Determine the (X, Y) coordinate at the center of the cell enclosing the given text.  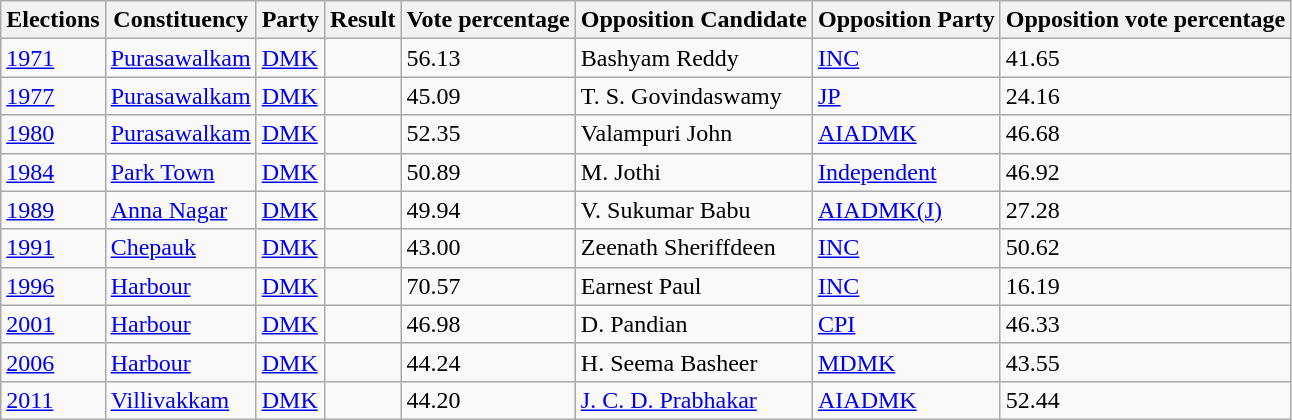
56.13 (488, 58)
1991 (53, 248)
Zeenath Sheriffdeen (694, 248)
Constituency (180, 20)
J. C. D. Prabhakar (694, 400)
H. Seema Basheer (694, 362)
AIADMK(J) (906, 210)
46.68 (1146, 134)
1977 (53, 96)
41.65 (1146, 58)
46.98 (488, 324)
Opposition Candidate (694, 20)
Villivakkam (180, 400)
Opposition vote percentage (1146, 20)
2001 (53, 324)
Party (290, 20)
CPI (906, 324)
Bashyam Reddy (694, 58)
44.20 (488, 400)
1984 (53, 172)
D. Pandian (694, 324)
27.28 (1146, 210)
52.44 (1146, 400)
46.33 (1146, 324)
Independent (906, 172)
1971 (53, 58)
44.24 (488, 362)
70.57 (488, 286)
Anna Nagar (180, 210)
43.00 (488, 248)
50.62 (1146, 248)
1996 (53, 286)
MDMK (906, 362)
T. S. Govindaswamy (694, 96)
2006 (53, 362)
52.35 (488, 134)
24.16 (1146, 96)
43.55 (1146, 362)
45.09 (488, 96)
Valampuri John (694, 134)
Chepauk (180, 248)
16.19 (1146, 286)
Result (363, 20)
Vote percentage (488, 20)
M. Jothi (694, 172)
V. Sukumar Babu (694, 210)
JP (906, 96)
Elections (53, 20)
2011 (53, 400)
1980 (53, 134)
Park Town (180, 172)
1989 (53, 210)
Earnest Paul (694, 286)
50.89 (488, 172)
Opposition Party (906, 20)
46.92 (1146, 172)
49.94 (488, 210)
